Pinpoint the cell where the given text exists, returning its [X, Y] midpoint coordinate. 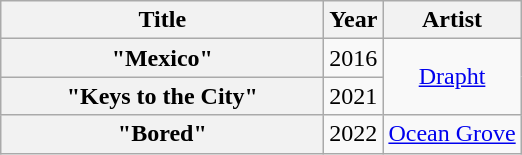
Year [354, 20]
Drapht [452, 77]
2022 [354, 134]
Ocean Grove [452, 134]
Title [162, 20]
2016 [354, 58]
"Keys to the City" [162, 96]
"Bored" [162, 134]
2021 [354, 96]
Artist [452, 20]
"Mexico" [162, 58]
